Pinpoint the cell where the given text exists, returning its (x, y) midpoint coordinate. 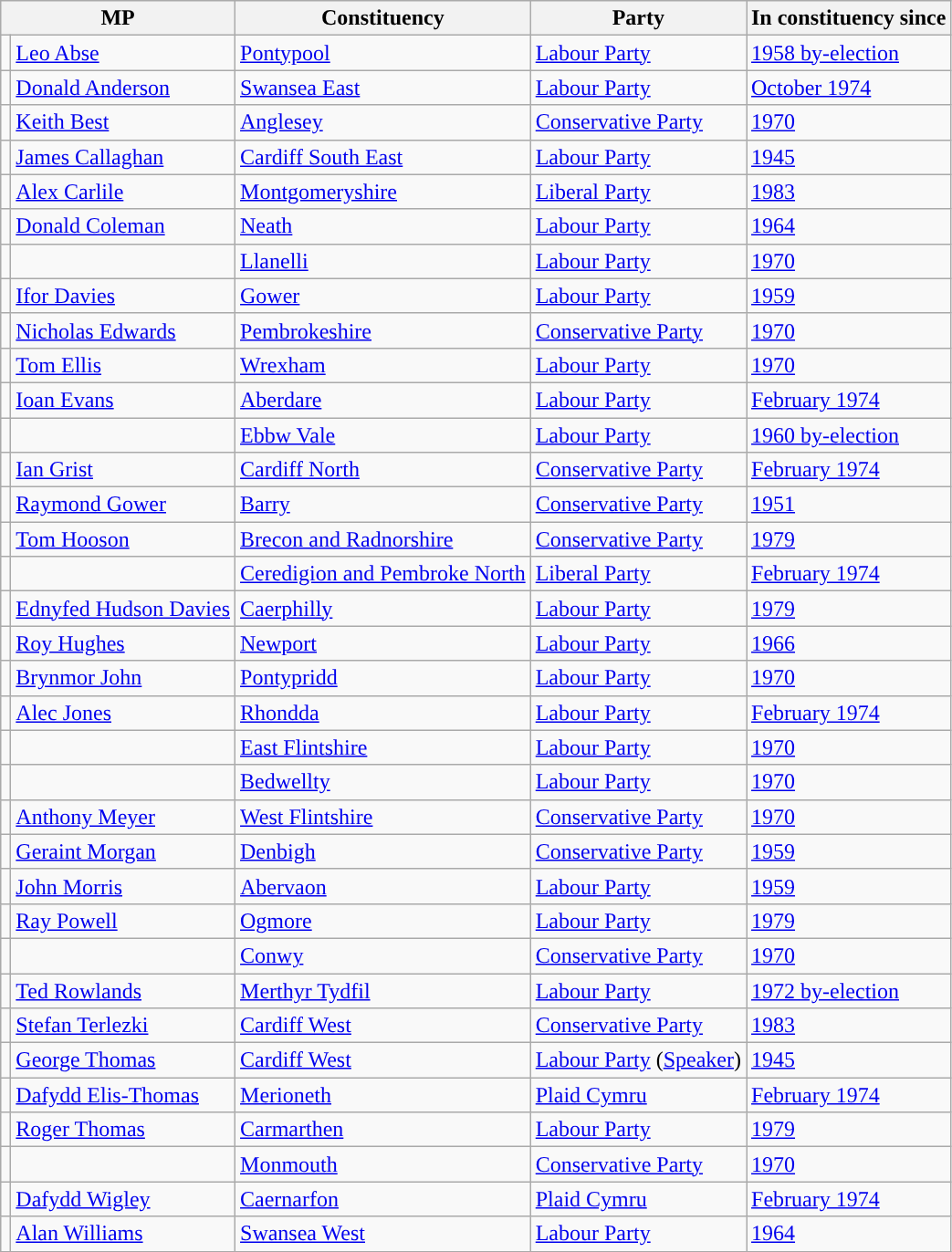
Llanelli (383, 261)
Pontypridd (383, 678)
Swansea East (383, 88)
Gower (383, 296)
Cardiff South East (383, 157)
Dafydd Wigley (123, 1199)
Brynmor John (123, 678)
Swansea West (383, 1234)
Donald Coleman (123, 226)
Ian Grist (123, 470)
West Flintshire (383, 817)
John Morris (123, 886)
Keith Best (123, 122)
Pontypool (383, 53)
Merioneth (383, 1095)
Newport (383, 643)
Roy Hughes (123, 643)
Tom Hooson (123, 539)
In constituency since (849, 18)
James Callaghan (123, 157)
Cardiff North (383, 470)
George Thomas (123, 1060)
Geraint Morgan (123, 851)
Ted Rowlands (123, 990)
MP (119, 18)
Caerphilly (383, 609)
Roger Thomas (123, 1130)
Alec Jones (123, 713)
Neath (383, 226)
Ray Powell (123, 921)
Raymond Gower (123, 505)
1951 (849, 505)
Donald Anderson (123, 88)
Party (638, 18)
1972 by-election (849, 990)
Constituency (383, 18)
Brecon and Radnorshire (383, 539)
Leo Abse (123, 53)
1960 by-election (849, 435)
Dafydd Elis-Thomas (123, 1095)
Labour Party (Speaker) (638, 1060)
Ifor Davies (123, 296)
Bedwellty (383, 782)
Anglesey (383, 122)
Abervaon (383, 886)
1958 by-election (849, 53)
Nicholas Edwards (123, 330)
Tom Ellis (123, 365)
Ednyfed Hudson Davies (123, 609)
Denbigh (383, 851)
Montgomeryshire (383, 192)
Ogmore (383, 921)
Monmouth (383, 1164)
Ceredigion and Pembroke North (383, 574)
Caernarfon (383, 1199)
Ebbw Vale (383, 435)
Stefan Terlezki (123, 1026)
Aberdare (383, 400)
Anthony Meyer (123, 817)
October 1974 (849, 88)
Rhondda (383, 713)
1966 (849, 643)
Alan Williams (123, 1234)
Conwy (383, 955)
Alex Carlile (123, 192)
Merthyr Tydfil (383, 990)
Wrexham (383, 365)
Pembrokeshire (383, 330)
Ioan Evans (123, 400)
East Flintshire (383, 747)
Barry (383, 505)
Carmarthen (383, 1130)
